Scan for the cell matching the given text and deliver its (x, y) coordinate at center. 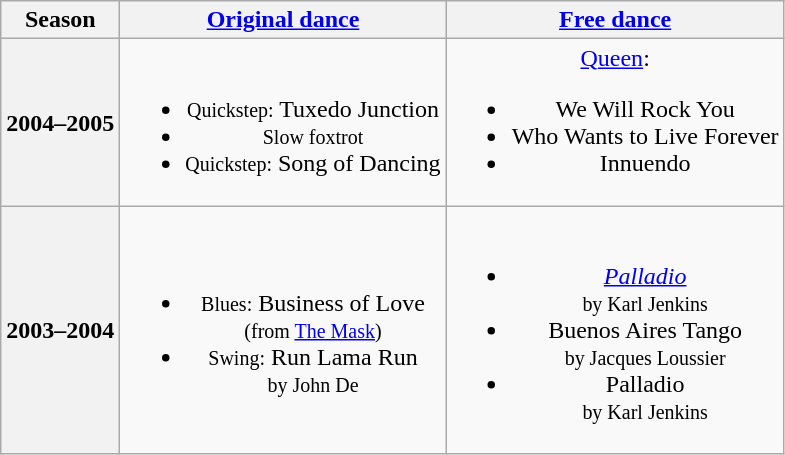
Original dance (283, 20)
Season (60, 20)
2004–2005 (60, 122)
2003–2004 (60, 330)
Quickstep: Tuxedo JunctionSlow foxtrotQuickstep: Song of Dancing (283, 122)
Blues: Business of Love (from The Mask) Swing: Run Lama Run by John De (283, 330)
Queen:We Will Rock YouWho Wants to Live ForeverInnuendo (615, 122)
Free dance (615, 20)
Palladio by Karl Jenkins Buenos Aires Tango by Jacques Loussier Palladio by Karl Jenkins (615, 330)
